Pinpoint the cell where the given text exists, returning its (x, y) midpoint coordinate. 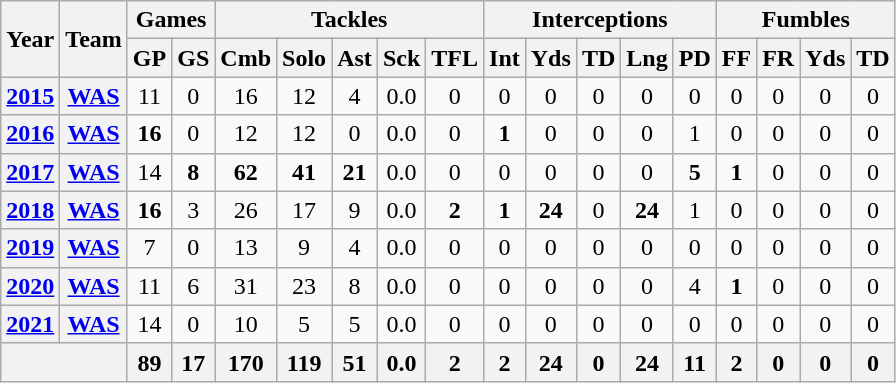
Sck (401, 58)
10 (246, 324)
13 (246, 248)
21 (355, 172)
2018 (30, 210)
Ast (355, 58)
GS (194, 58)
2019 (30, 248)
Games (170, 20)
2021 (30, 324)
Int (505, 58)
PD (694, 58)
31 (246, 286)
Lng (647, 58)
6 (194, 286)
Interceptions (600, 20)
170 (246, 362)
Tackles (350, 20)
Solo (304, 58)
2017 (30, 172)
2015 (30, 96)
89 (149, 362)
Year (30, 39)
2016 (30, 134)
TFL (455, 58)
23 (304, 286)
Team (94, 39)
41 (304, 172)
GP (149, 58)
7 (149, 248)
26 (246, 210)
Cmb (246, 58)
Fumbles (806, 20)
2020 (30, 286)
3 (194, 210)
FR (778, 58)
62 (246, 172)
FF (736, 58)
119 (304, 362)
51 (355, 362)
